Locate the cell with the specified text and output its [x, y] center coordinate. 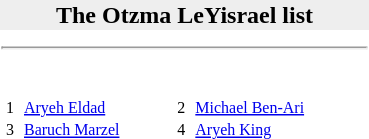
Michael Ben-Ari [280, 108]
2 [184, 108]
1 [12, 108]
The Otzma LeYisrael list [184, 15]
Aryeh Eldad [97, 108]
